Capture the cell that displays the provided text and extract its [X, Y] central coordinate. 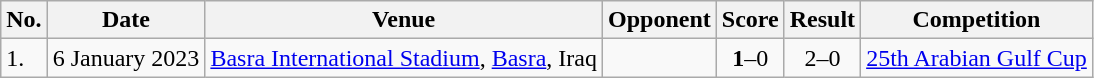
No. [24, 20]
25th Arabian Gulf Cup [977, 58]
6 January 2023 [126, 58]
Basra International Stadium, Basra, Iraq [404, 58]
1. [24, 58]
2–0 [822, 58]
Result [822, 20]
Opponent [660, 20]
1–0 [750, 58]
Date [126, 20]
Score [750, 20]
Competition [977, 20]
Venue [404, 20]
